Return the [x, y] coordinate for the center point of the cell that contains the specified text.  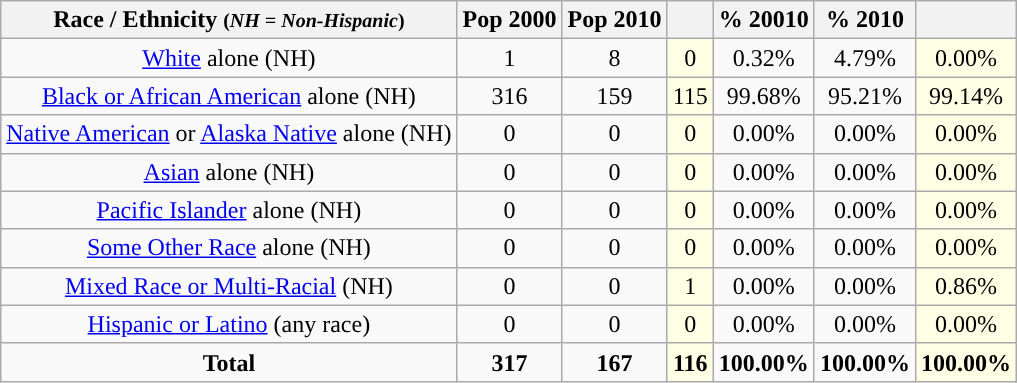
0.86% [966, 286]
Race / Ethnicity (NH = Non-Hispanic) [229, 20]
167 [614, 362]
159 [614, 96]
115 [690, 96]
% 20010 [764, 20]
0.32% [764, 58]
Hispanic or Latino (any race) [229, 324]
Pop 2000 [510, 20]
99.14% [966, 96]
317 [510, 362]
316 [510, 96]
Total [229, 362]
Black or African American alone (NH) [229, 96]
Mixed Race or Multi-Racial (NH) [229, 286]
8 [614, 58]
% 2010 [864, 20]
Pacific Islander alone (NH) [229, 210]
4.79% [864, 58]
Native American or Alaska Native alone (NH) [229, 134]
Pop 2010 [614, 20]
White alone (NH) [229, 58]
Asian alone (NH) [229, 172]
116 [690, 362]
Some Other Race alone (NH) [229, 248]
99.68% [764, 96]
95.21% [864, 96]
